Return the (X, Y) coordinate for the center point of the cell that contains the specified text.  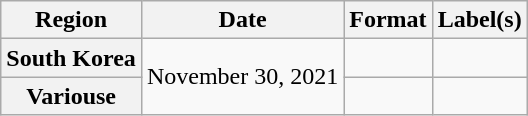
Variouse (72, 96)
Format (388, 20)
November 30, 2021 (242, 77)
Region (72, 20)
South Korea (72, 58)
Label(s) (480, 20)
Date (242, 20)
